Capture the cell that displays the provided text and extract its (x, y) central coordinate. 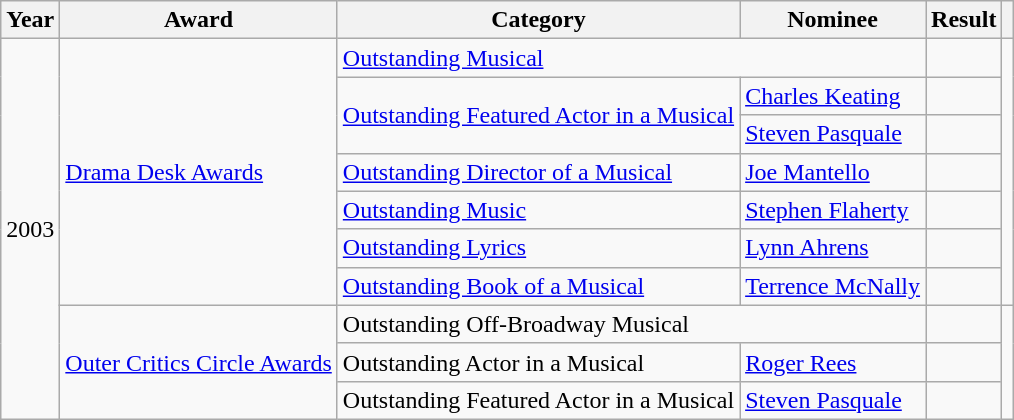
Outstanding Lyrics (538, 248)
Result (964, 20)
Nominee (833, 20)
Stephen Flaherty (833, 210)
Terrence McNally (833, 286)
Outstanding Off-Broadway Musical (631, 324)
Charles Keating (833, 96)
Award (198, 20)
Category (538, 20)
Year (30, 20)
Outstanding Musical (631, 58)
Drama Desk Awards (198, 172)
Outer Critics Circle Awards (198, 362)
Lynn Ahrens (833, 248)
Outstanding Director of a Musical (538, 172)
Joe Mantello (833, 172)
Outstanding Music (538, 210)
Outstanding Book of a Musical (538, 286)
2003 (30, 230)
Roger Rees (833, 362)
Outstanding Actor in a Musical (538, 362)
